Determine the (x, y) coordinate at the center of the cell enclosing the given text.  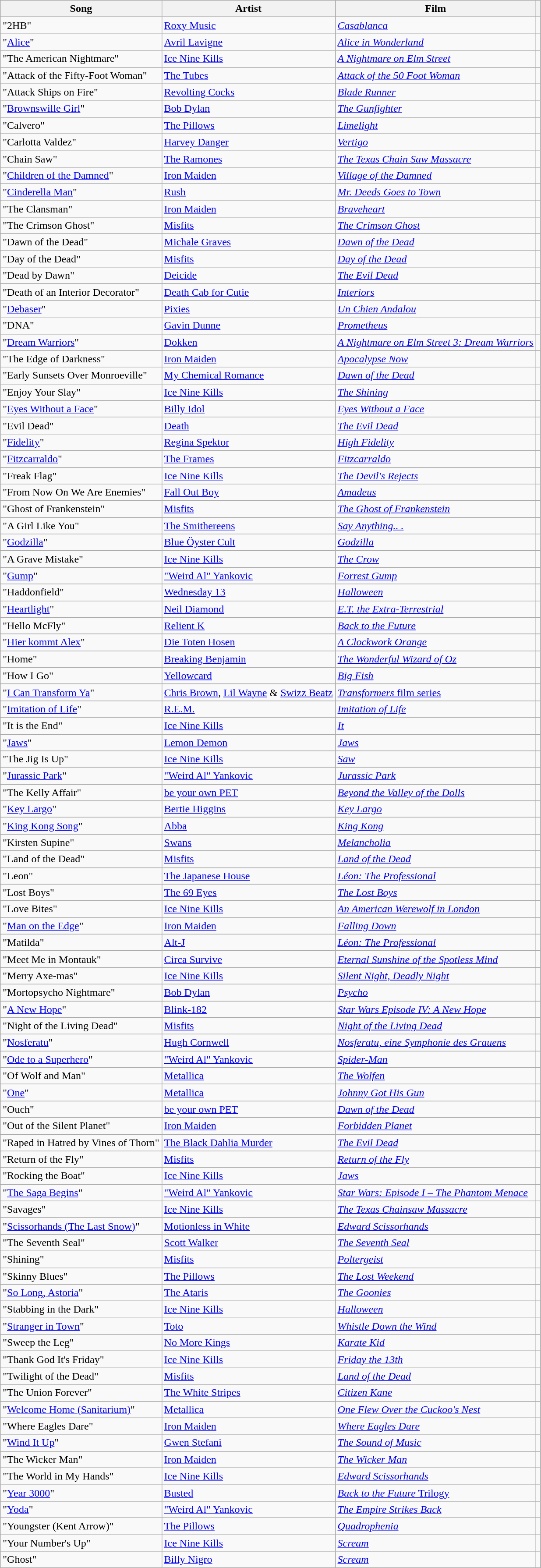
"It is the End" (81, 726)
"The Union Forever" (81, 1393)
Motionless in White (248, 1226)
The Ramones (248, 159)
Whistle Down the Wind (435, 1326)
The Goonies (435, 1293)
Karate Kid (435, 1343)
"Fidelity" (81, 442)
Quadrophenia (435, 1526)
"Thank God It's Friday" (81, 1359)
"Stranger in Town" (81, 1326)
"Early Sunsets Over Monroeville" (81, 375)
The Shining (435, 392)
Nosferatu, eine Symphonie des Grauens (435, 1043)
Blink-182 (248, 1009)
The Crow (435, 559)
"Evil Dead" (81, 425)
"Hier kommt Alex" (81, 642)
Pixies (248, 309)
"The World in My Hands" (81, 1476)
"DNA" (81, 326)
Death (248, 425)
Falling Down (435, 926)
"Home" (81, 659)
Dokken (248, 342)
"Return of the Fly" (81, 1159)
Fall Out Boy (248, 492)
Rush (248, 192)
"2HB" (81, 25)
"Freak Flag" (81, 475)
"Dawn of the Dead" (81, 242)
Death Cab for Cutie (248, 292)
"Twilight of the Dead" (81, 1376)
Spider-Man (435, 1059)
"Stabbing in the Dark" (81, 1310)
Johnny Got His Gun (435, 1093)
Regina Spektor (248, 442)
"A New Hope" (81, 1009)
Poltergeist (435, 1259)
Eyes Without a Face (435, 409)
"The Kelly Affair" (81, 793)
Breaking Benjamin (248, 659)
Casablanca (435, 25)
Wednesday 13 (248, 592)
Mr. Deeds Goes to Town (435, 192)
"Of Wolf and Man" (81, 1076)
It (435, 726)
Prometheus (435, 326)
"Ghost of Frankenstein" (81, 509)
The White Stripes (248, 1393)
"Rocking the Boat" (81, 1176)
The Devil's Rejects (435, 475)
"Merry Axe-mas" (81, 976)
The Empire Strikes Back (435, 1509)
The Wicker Man (435, 1459)
Friday the 13th (435, 1359)
"Attack of the Fifty-Foot Woman" (81, 75)
Harvey Danger (248, 142)
A Nightmare on Elm Street (435, 59)
The 69 Eyes (248, 892)
An American Werewolf in London (435, 909)
"Calvero" (81, 125)
Say Anything.. . (435, 526)
"Leon" (81, 876)
Lemon Demon (248, 743)
"Meet Me in Montauk" (81, 959)
"Heartlight" (81, 609)
The Gunfighter (435, 109)
"Key Largo" (81, 809)
Back to the Future Trilogy (435, 1493)
"The Wicker Man" (81, 1459)
"The American Nightmare" (81, 59)
The Smithereens (248, 526)
"Raped in Hatred by Vines of Thorn" (81, 1143)
Forbidden Planet (435, 1126)
The Ghost of Frankenstein (435, 509)
"King Kong Song" (81, 826)
"Eyes Without a Face" (81, 409)
"Skinny Blues" (81, 1276)
The Japanese House (248, 876)
"Love Bites" (81, 909)
"The Saga Begins" (81, 1193)
"Alice" (81, 42)
"Where Eagles Dare" (81, 1426)
Relient K (248, 626)
Blade Runner (435, 92)
"Jaws" (81, 743)
The Sound of Music (435, 1443)
The Wonderful Wizard of Oz (435, 659)
Beyond the Valley of the Dolls (435, 793)
Fitzcarraldo (435, 459)
The Lost Weekend (435, 1276)
"Cinderella Man" (81, 192)
Braveheart (435, 209)
"Wind It Up" (81, 1443)
Abba (248, 826)
"Your Number's Up" (81, 1543)
Attack of the 50 Foot Woman (435, 75)
"Yoda" (81, 1509)
Neil Diamond (248, 609)
"Chain Saw" (81, 159)
"Youngster (Kent Arrow)" (81, 1526)
"The Crimson Ghost" (81, 226)
The Texas Chain Saw Massacre (435, 159)
"Shining" (81, 1259)
Deicide (248, 276)
"Death of an Interior Decorator" (81, 292)
A Clockwork Orange (435, 642)
A Nightmare on Elm Street 3: Dream Warriors (435, 342)
Apocalypse Now (435, 359)
"Gump" (81, 576)
"Night of the Living Dead" (81, 1026)
"The Edge of Darkness" (81, 359)
"The Seventh Seal" (81, 1242)
The Frames (248, 459)
Scott Walker (248, 1242)
"Nosferatu" (81, 1043)
"Haddonfield" (81, 592)
My Chemical Romance (248, 375)
"Savages" (81, 1209)
Village of the Damned (435, 175)
Circa Survive (248, 959)
Avril Lavigne (248, 42)
Bertie Higgins (248, 809)
"Carlotta Valdez" (81, 142)
Eternal Sunshine of the Spotless Mind (435, 959)
Night of the Living Dead (435, 1026)
"Ode to a Superhero" (81, 1059)
No More Kings (248, 1343)
Swans (248, 842)
Key Largo (435, 809)
Roxy Music (248, 25)
Toto (248, 1326)
"Year 3000" (81, 1493)
High Fidelity (435, 442)
"A Girl Like You" (81, 526)
"So Long, Astoria" (81, 1293)
"Dream Warriors" (81, 342)
Vertigo (435, 142)
Billy Nigro (248, 1560)
"Kirsten Supine" (81, 842)
Die Toten Hosen (248, 642)
Gwen Stefani (248, 1443)
Chris Brown, Lil Wayne & Swizz Beatz (248, 692)
"Jurassic Park" (81, 776)
Blue Öyster Cult (248, 542)
Day of the Dead (435, 259)
Revolting Cocks (248, 92)
Silent Night, Deadly Night (435, 976)
Return of the Fly (435, 1159)
One Flew Over the Cuckoo's Nest (435, 1409)
Star Wars Episode IV: A New Hope (435, 1009)
Back to the Future (435, 626)
"The Clansman" (81, 209)
Citizen Kane (435, 1393)
"Hello McFly" (81, 626)
"Land of the Dead" (81, 859)
Godzilla (435, 542)
Transformers film series (435, 692)
Saw (435, 759)
Busted (248, 1493)
"Children of the Damned" (81, 175)
"Sweep the Leg" (81, 1343)
"Imitation of Life" (81, 709)
"Day of the Dead" (81, 259)
Alice in Wonderland (435, 42)
Michale Graves (248, 242)
The Wolfen (435, 1076)
The Tubes (248, 75)
"I Can Transform Ya" (81, 692)
Melancholia (435, 842)
Un Chien Andalou (435, 309)
"A Grave Mistake" (81, 559)
Interiors (435, 292)
King Kong (435, 826)
Jurassic Park (435, 776)
"Debaser" (81, 309)
The Black Dahlia Murder (248, 1143)
The Texas Chainsaw Massacre (435, 1209)
The Seventh Seal (435, 1242)
The Lost Boys (435, 892)
Gavin Dunne (248, 326)
"Attack Ships on Fire" (81, 92)
R.E.M. (248, 709)
"From Now On We Are Enemies" (81, 492)
Song (81, 9)
"Welcome Home (Sanitarium)" (81, 1409)
"Fitzcarraldo" (81, 459)
Big Fish (435, 676)
"Godzilla" (81, 542)
E.T. the Extra-Terrestrial (435, 609)
"Dead by Dawn" (81, 276)
"Out of the Silent Planet" (81, 1126)
"Man on the Edge" (81, 926)
Alt-J (248, 942)
Where Eagles Dare (435, 1426)
"Ghost" (81, 1560)
Limelight (435, 125)
Billy Idol (248, 409)
Amadeus (435, 492)
"How I Go" (81, 676)
Hugh Cornwell (248, 1043)
"Lost Boys" (81, 892)
Imitation of Life (435, 709)
"Enjoy Your Slay" (81, 392)
"Scissorhands (The Last Snow)" (81, 1226)
"Matilda" (81, 942)
The Ataris (248, 1293)
Artist (248, 9)
Forrest Gump (435, 576)
"Brownswille Girl" (81, 109)
Star Wars: Episode I – The Phantom Menace (435, 1193)
"Ouch" (81, 1109)
Psycho (435, 992)
Film (435, 9)
"The Jig Is Up" (81, 759)
"Mortopsycho Nightmare" (81, 992)
"One" (81, 1093)
Yellowcard (248, 676)
The Crimson Ghost (435, 226)
